For the text-containing cell, return its midpoint in [X, Y] coordinate format. 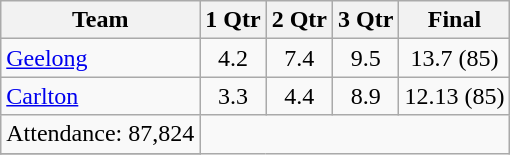
4.2 [233, 58]
8.9 [366, 96]
12.13 (85) [454, 96]
Geelong [100, 58]
3.3 [233, 96]
4.4 [299, 96]
Team [100, 20]
Attendance: 87,824 [100, 134]
1 Qtr [233, 20]
7.4 [299, 58]
9.5 [366, 58]
13.7 (85) [454, 58]
Final [454, 20]
2 Qtr [299, 20]
Carlton [100, 96]
3 Qtr [366, 20]
